Provide the [X, Y] coordinate of the cell's center where the given text is located.  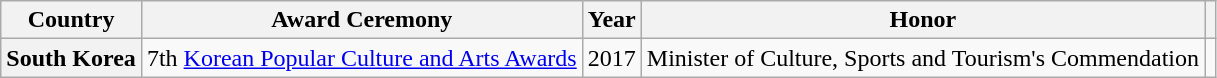
Year [612, 20]
Country [72, 20]
Award Ceremony [362, 20]
7th Korean Popular Culture and Arts Awards [362, 58]
South Korea [72, 58]
Minister of Culture, Sports and Tourism's Commendation [922, 58]
2017 [612, 58]
Honor [922, 20]
